Search for the cell housing the specified text and yield its [x, y] center coordinate. 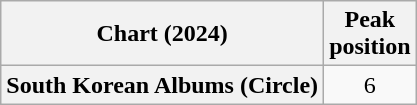
6 [370, 85]
Peakposition [370, 34]
South Korean Albums (Circle) [162, 85]
Chart (2024) [162, 34]
